Return (x, y) of the center of cell containing provided text 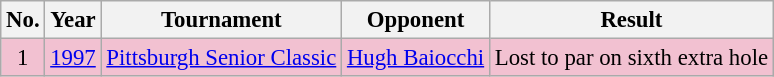
1997 (73, 58)
Tournament (222, 20)
Pittsburgh Senior Classic (222, 58)
Lost to par on sixth extra hole (631, 58)
1 (23, 58)
Year (73, 20)
No. (23, 20)
Result (631, 20)
Opponent (416, 20)
Hugh Baiocchi (416, 58)
